Identify which cell holds the provided text, then report its (x, y) central coordinate. 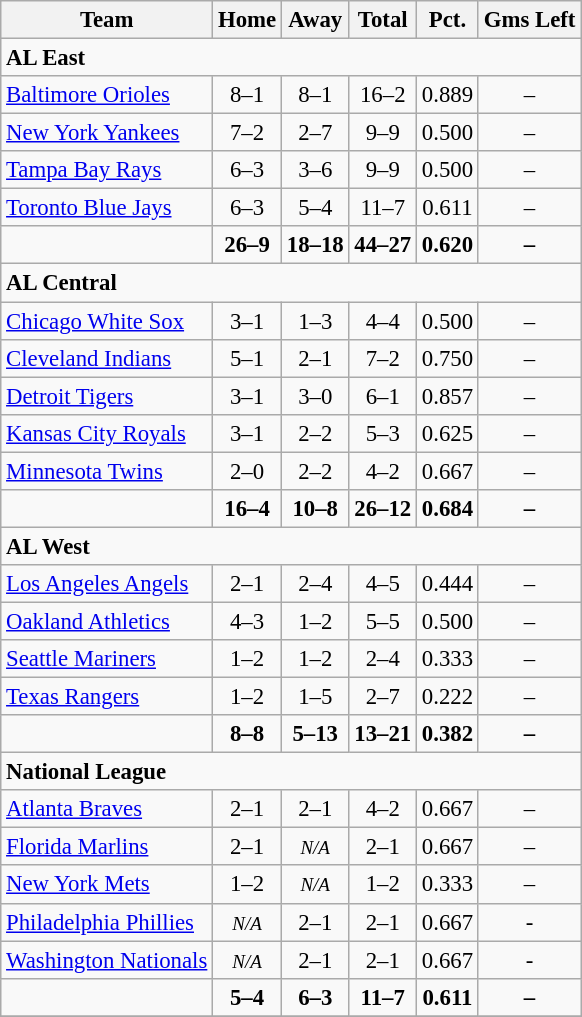
2–0 (248, 471)
0.625 (448, 433)
5–1 (248, 358)
16–2 (383, 95)
5–3 (383, 433)
Los Angeles Angels (107, 584)
Chicago White Sox (107, 321)
Kansas City Royals (107, 433)
Toronto Blue Jays (107, 208)
AL East (291, 58)
0.222 (448, 697)
Philadelphia Phillies (107, 922)
0.444 (448, 584)
13–21 (383, 734)
Minnesota Twins (107, 471)
1–5 (315, 697)
New York Mets (107, 885)
0.750 (448, 358)
4–5 (383, 584)
0.382 (448, 734)
New York Yankees (107, 133)
16–4 (248, 509)
5–13 (315, 734)
Tampa Bay Rays (107, 170)
3–6 (315, 170)
6–1 (383, 396)
3–0 (315, 396)
0.684 (448, 509)
0.889 (448, 95)
Team (107, 20)
Away (315, 20)
0.857 (448, 396)
Pct. (448, 20)
Total (383, 20)
10–8 (315, 509)
5–5 (383, 621)
44–27 (383, 245)
Baltimore Orioles (107, 95)
18–18 (315, 245)
Atlanta Braves (107, 809)
Cleveland Indians (107, 358)
National League (291, 772)
Detroit Tigers (107, 396)
AL Central (291, 283)
Texas Rangers (107, 697)
Washington Nationals (107, 960)
AL West (291, 546)
4–3 (248, 621)
Florida Marlins (107, 847)
26–9 (248, 245)
8–8 (248, 734)
1–3 (315, 321)
26–12 (383, 509)
Gms Left (529, 20)
0.620 (448, 245)
Seattle Mariners (107, 659)
Oakland Athletics (107, 621)
Home (248, 20)
4–4 (383, 321)
